Detect which cell encompasses the target text, then output its [x, y] center coordinate. 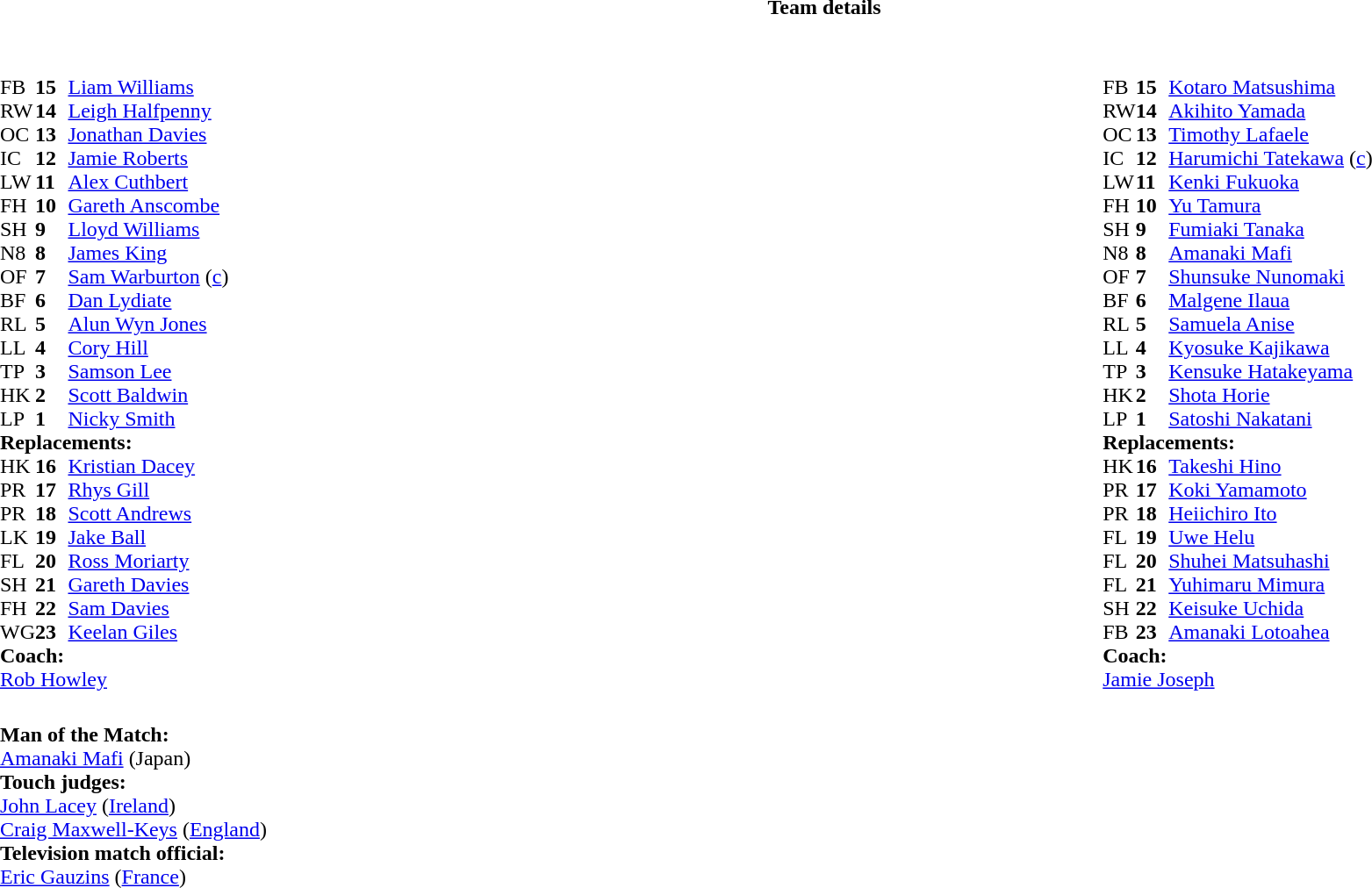
Keelan Giles [147, 632]
Kensuke Hatakeyama [1270, 372]
Koki Yamamoto [1270, 490]
WG [18, 632]
Kyosuke Kajikawa [1270, 347]
Rob Howley [114, 679]
Dan Lydiate [147, 300]
Amanaki Mafi [1270, 253]
Keisuke Uchida [1270, 609]
Akihito Yamada [1270, 111]
Rhys Gill [147, 490]
Liam Williams [147, 88]
Fumiaki Tanaka [1270, 230]
Jamie Roberts [147, 158]
Nicky Smith [147, 419]
Scott Baldwin [147, 395]
Takeshi Hino [1270, 467]
Amanaki Lotoahea [1270, 632]
Yuhimaru Mimura [1270, 584]
Gareth Davies [147, 584]
Yu Tamura [1270, 205]
Jamie Joseph [1238, 679]
Sam Davies [147, 609]
Kristian Dacey [147, 467]
Jake Ball [147, 537]
Leigh Halfpenny [147, 111]
Heiichiro Ito [1270, 514]
Kotaro Matsushima [1270, 88]
James King [147, 253]
LK [18, 537]
Gareth Anscombe [147, 205]
Shuhei Matsuhashi [1270, 562]
Cory Hill [147, 347]
Samson Lee [147, 372]
Ross Moriarty [147, 562]
Malgene Ilaua [1270, 300]
Jonathan Davies [147, 135]
Kenki Fukuoka [1270, 183]
Scott Andrews [147, 514]
Sam Warburton (c) [147, 277]
Lloyd Williams [147, 230]
Timothy Lafaele [1270, 135]
Uwe Helu [1270, 537]
Satoshi Nakatani [1270, 419]
Alun Wyn Jones [147, 325]
Harumichi Tatekawa (c) [1270, 158]
Shota Horie [1270, 395]
Alex Cuthbert [147, 183]
Samuela Anise [1270, 325]
Shunsuke Nunomaki [1270, 277]
